Find where the given text appears and provide that cell's center as (X, Y) coordinate. 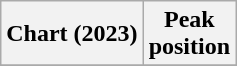
Chart (2023) (72, 34)
Peakposition (189, 34)
